Extract the (x, y) coordinate from the center of the cell holding the provided text.  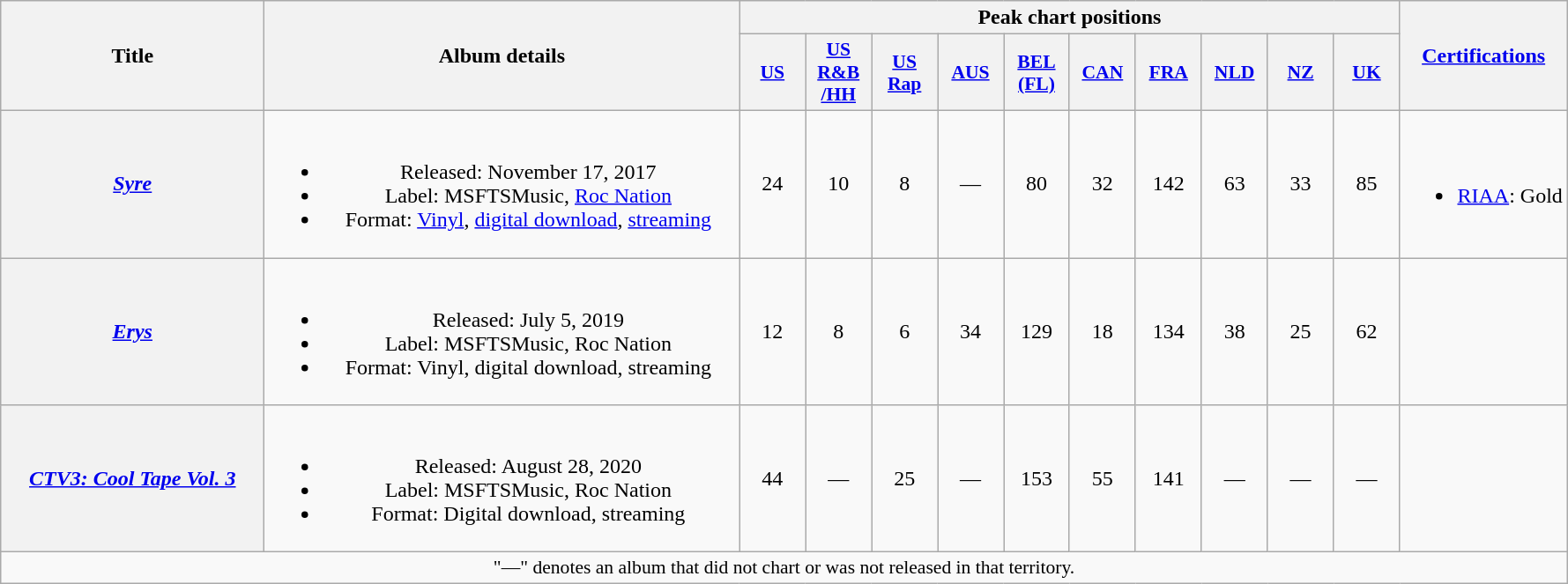
Syre (132, 183)
Released: November 17, 2017Label: MSFTSMusic, Roc NationFormat: Vinyl, digital download, streaming (502, 183)
129 (1037, 331)
10 (839, 183)
141 (1169, 479)
"—" denotes an album that did not chart or was not released in that territory. (784, 568)
Erys (132, 331)
33 (1301, 183)
AUS (971, 72)
Title (132, 56)
RIAA: Gold (1483, 183)
NLD (1234, 72)
Released: July 5, 2019Label: MSFTSMusic, Roc NationFormat: Vinyl, digital download, streaming (502, 331)
32 (1102, 183)
24 (772, 183)
UK (1366, 72)
44 (772, 479)
55 (1102, 479)
CAN (1102, 72)
NZ (1301, 72)
142 (1169, 183)
153 (1037, 479)
85 (1366, 183)
18 (1102, 331)
US (772, 72)
38 (1234, 331)
134 (1169, 331)
CTV3: Cool Tape Vol. 3 (132, 479)
Certifications (1483, 56)
6 (904, 331)
BEL(FL) (1037, 72)
FRA (1169, 72)
34 (971, 331)
USR&B/HH (839, 72)
Released: August 28, 2020Label: MSFTSMusic, Roc NationFormat: Digital download, streaming (502, 479)
12 (772, 331)
80 (1037, 183)
62 (1366, 331)
63 (1234, 183)
USRap (904, 72)
Peak chart positions (1070, 18)
Album details (502, 56)
